Pinpoint the cell where the given text exists, returning its [x, y] midpoint coordinate. 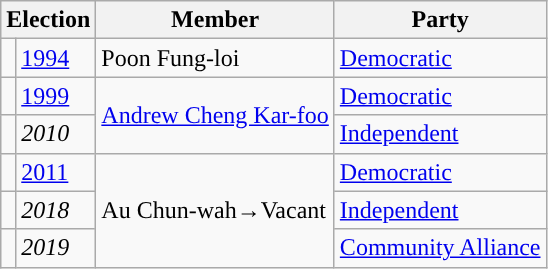
2011 [56, 172]
Member [216, 20]
Community Alliance [440, 248]
Party [440, 20]
Poon Fung-loi [216, 58]
Au Chun-wah→Vacant [216, 210]
1994 [56, 58]
2019 [56, 248]
2010 [56, 134]
Election [48, 20]
1999 [56, 96]
Andrew Cheng Kar-foo [216, 115]
2018 [56, 210]
